Provide the (x, y) coordinate of the cell's center where the given text is located.  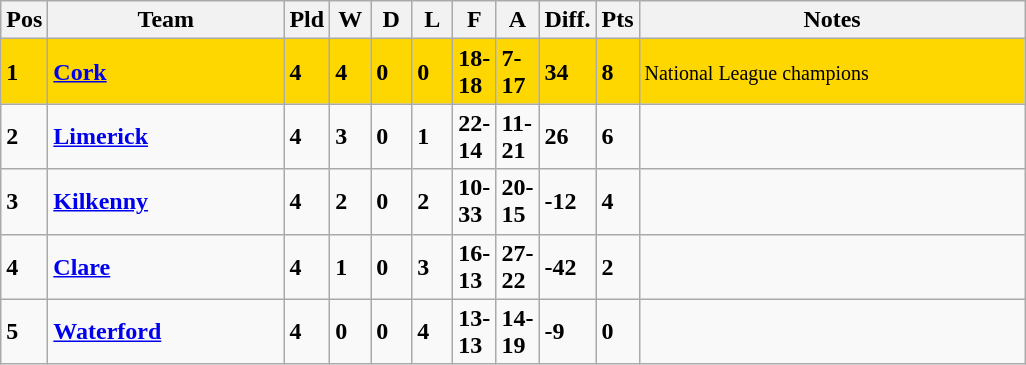
Cork (166, 72)
6 (618, 136)
Pos (24, 20)
-9 (568, 332)
10-33 (474, 202)
Pld (307, 20)
27-22 (518, 266)
Diff. (568, 20)
L (432, 20)
7-17 (518, 72)
A (518, 20)
16-13 (474, 266)
5 (24, 332)
D (392, 20)
National League champions (832, 72)
13-13 (474, 332)
Limerick (166, 136)
-42 (568, 266)
26 (568, 136)
34 (568, 72)
11-21 (518, 136)
8 (618, 72)
18-18 (474, 72)
20-15 (518, 202)
Kilkenny (166, 202)
-12 (568, 202)
Pts (618, 20)
F (474, 20)
14-19 (518, 332)
Clare (166, 266)
22-14 (474, 136)
W (350, 20)
Team (166, 20)
Notes (832, 20)
Waterford (166, 332)
